Output the (x, y) coordinate of the center of the cell containing the given text.  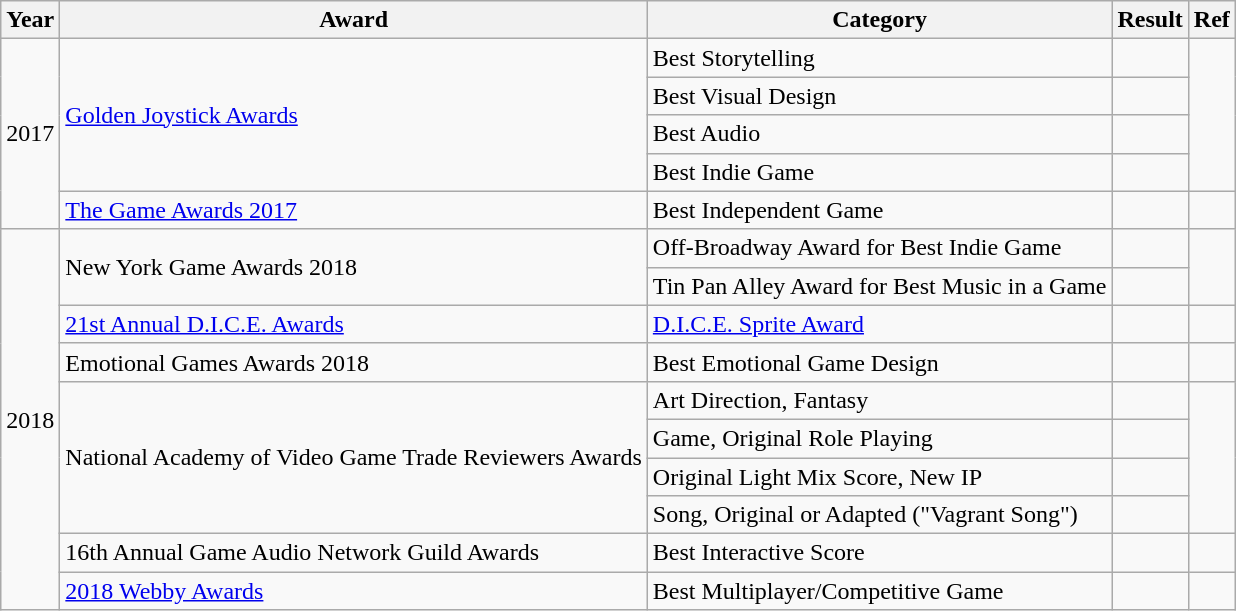
National Academy of Video Game Trade Reviewers Awards (354, 457)
Art Direction, Fantasy (880, 400)
2018 (30, 420)
2018 Webby Awards (354, 591)
Original Light Mix Score, New IP (880, 477)
Tin Pan Alley Award for Best Music in a Game (880, 286)
Golden Joystick Awards (354, 115)
Best Indie Game (880, 172)
2017 (30, 134)
Award (354, 20)
Result (1150, 20)
Best Multiplayer/Competitive Game (880, 591)
Song, Original or Adapted ("Vagrant Song") (880, 515)
Game, Original Role Playing (880, 438)
Category (880, 20)
21st Annual D.I.C.E. Awards (354, 324)
16th Annual Game Audio Network Guild Awards (354, 553)
The Game Awards 2017 (354, 210)
Best Independent Game (880, 210)
Off-Broadway Award for Best Indie Game (880, 248)
Year (30, 20)
Best Visual Design (880, 96)
Best Emotional Game Design (880, 362)
Best Interactive Score (880, 553)
Best Audio (880, 134)
Ref (1212, 20)
D.I.C.E. Sprite Award (880, 324)
New York Game Awards 2018 (354, 267)
Emotional Games Awards 2018 (354, 362)
Best Storytelling (880, 58)
